Extract the (X, Y) coordinate from the center of the cell holding the provided text.  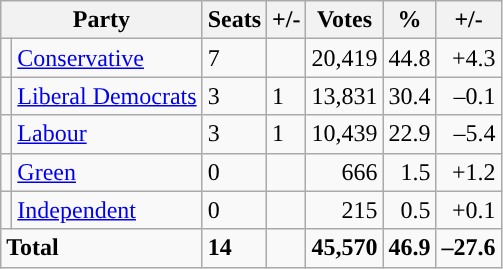
Party (102, 20)
46.9 (410, 248)
Liberal Democrats (107, 96)
Votes (344, 20)
13,831 (344, 96)
0.5 (410, 210)
22.9 (410, 134)
666 (344, 172)
Independent (107, 210)
–0.1 (468, 96)
1.5 (410, 172)
44.8 (410, 58)
Conservative (107, 58)
215 (344, 210)
–27.6 (468, 248)
+4.3 (468, 58)
–5.4 (468, 134)
30.4 (410, 96)
14 (234, 248)
+1.2 (468, 172)
Labour (107, 134)
Seats (234, 20)
+0.1 (468, 210)
% (410, 20)
20,419 (344, 58)
10,439 (344, 134)
Green (107, 172)
45,570 (344, 248)
7 (234, 58)
Total (102, 248)
